Identify which cell holds the provided text, then report its (X, Y) central coordinate. 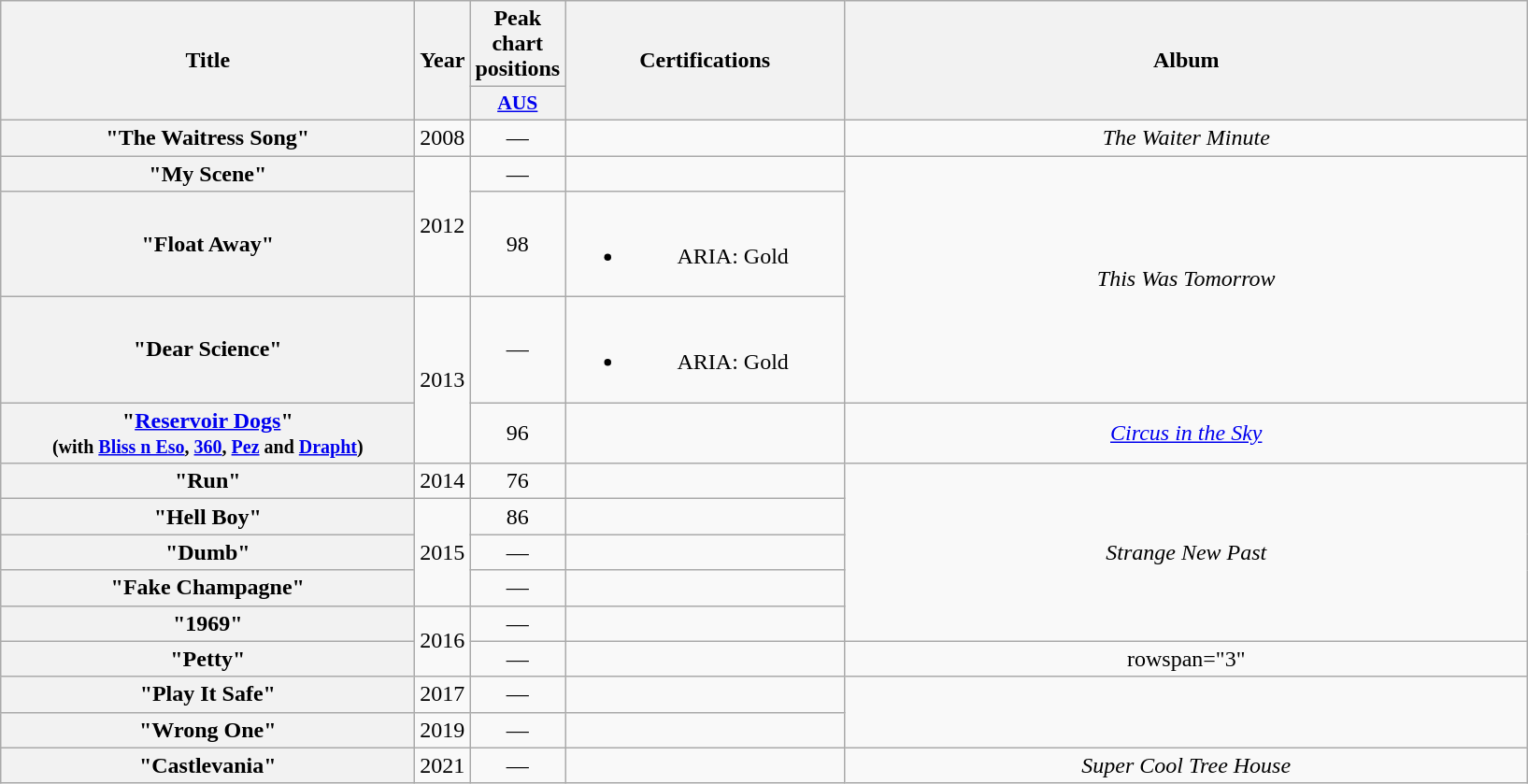
"The Waitress Song" (207, 137)
"Run" (207, 481)
2013 (443, 380)
96 (518, 434)
"Petty" (207, 659)
"Float Away" (207, 245)
This Was Tomorrow (1187, 278)
76 (518, 481)
Year (443, 61)
"Dumb" (207, 552)
2008 (443, 137)
2017 (443, 694)
"My Scene" (207, 173)
2012 (443, 226)
2019 (443, 730)
98 (518, 245)
Circus in the Sky (1187, 434)
"Play It Safe" (207, 694)
86 (518, 517)
Certifications (705, 61)
"1969" (207, 623)
Peak chart positions (518, 44)
The Waiter Minute (1187, 137)
2021 (443, 765)
"Hell Boy" (207, 517)
"Castlevania" (207, 765)
rowspan="3" (1187, 659)
Strange New Past (1187, 552)
Title (207, 61)
Album (1187, 61)
AUS (518, 104)
"Reservoir Dogs" (with Bliss n Eso, 360, Pez and Drapht) (207, 434)
"Wrong One" (207, 730)
"Fake Champagne" (207, 588)
2015 (443, 552)
2016 (443, 641)
Super Cool Tree House (1187, 765)
"Dear Science" (207, 349)
2014 (443, 481)
